Scan for the cell matching the given text and deliver its [x, y] coordinate at center. 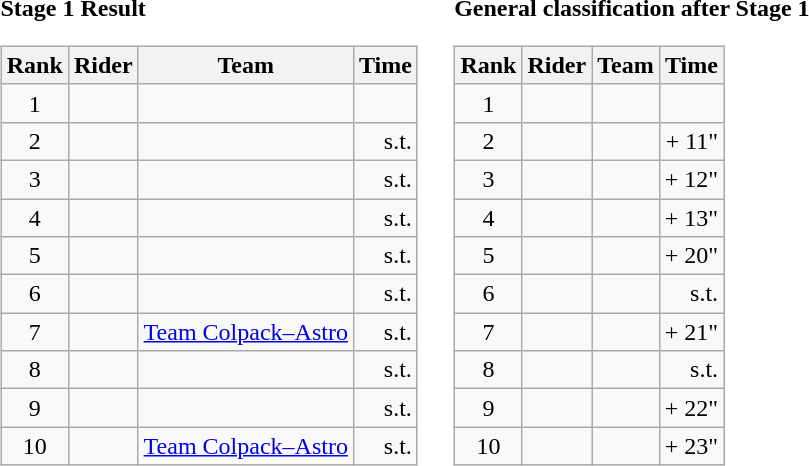
+ 23" [691, 446]
+ 11" [691, 141]
+ 22" [691, 408]
+ 20" [691, 256]
+ 12" [691, 179]
+ 21" [691, 332]
+ 13" [691, 217]
